From the cell containing the given text, extract its center point as [x, y] coordinate. 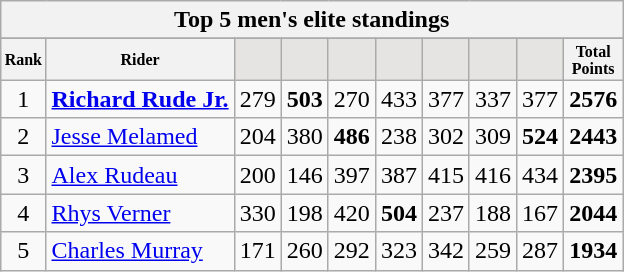
279 [258, 99]
204 [258, 137]
167 [540, 213]
171 [258, 251]
1 [24, 99]
Jesse Melamed [140, 137]
237 [446, 213]
2443 [594, 137]
2044 [594, 213]
3 [24, 175]
380 [304, 137]
259 [492, 251]
323 [398, 251]
1934 [594, 251]
330 [258, 213]
416 [492, 175]
188 [492, 213]
309 [492, 137]
420 [352, 213]
397 [352, 175]
292 [352, 251]
415 [446, 175]
486 [352, 137]
Rhys Verner [140, 213]
2576 [594, 99]
260 [304, 251]
342 [446, 251]
503 [304, 99]
2 [24, 137]
Rank [24, 60]
5 [24, 251]
200 [258, 175]
198 [304, 213]
287 [540, 251]
Top 5 men's elite standings [312, 20]
238 [398, 137]
524 [540, 137]
TotalPoints [594, 60]
Richard Rude Jr. [140, 99]
Rider [140, 60]
337 [492, 99]
4 [24, 213]
433 [398, 99]
Charles Murray [140, 251]
504 [398, 213]
Alex Rudeau [140, 175]
387 [398, 175]
2395 [594, 175]
434 [540, 175]
302 [446, 137]
270 [352, 99]
146 [304, 175]
